For the text-containing cell, return its midpoint in [X, Y] coordinate format. 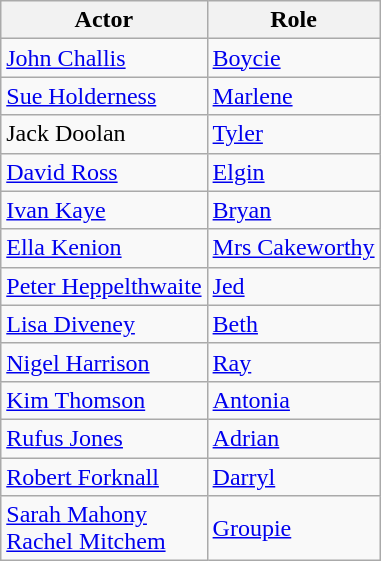
Robert Forknall [104, 477]
David Ross [104, 172]
Antonia [294, 400]
Bryan [294, 210]
Groupie [294, 528]
Jack Doolan [104, 134]
Darryl [294, 477]
Mrs Cakeworthy [294, 248]
Nigel Harrison [104, 362]
Actor [104, 20]
Marlene [294, 96]
Sarah Mahony Rachel Mitchem [104, 528]
Boycie [294, 58]
Role [294, 20]
Beth [294, 324]
John Challis [104, 58]
Rufus Jones [104, 438]
Sue Holderness [104, 96]
Ivan Kaye [104, 210]
Kim Thomson [104, 400]
Lisa Diveney [104, 324]
Elgin [294, 172]
Jed [294, 286]
Tyler [294, 134]
Peter Heppelthwaite [104, 286]
Ray [294, 362]
Ella Kenion [104, 248]
Adrian [294, 438]
